For the text-containing cell, return its midpoint in [x, y] coordinate format. 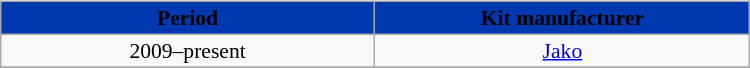
2009–present [188, 50]
Period [188, 18]
Kit manufacturer [562, 18]
Jako [562, 50]
